Locate the cell with the specified text and output its (x, y) center coordinate. 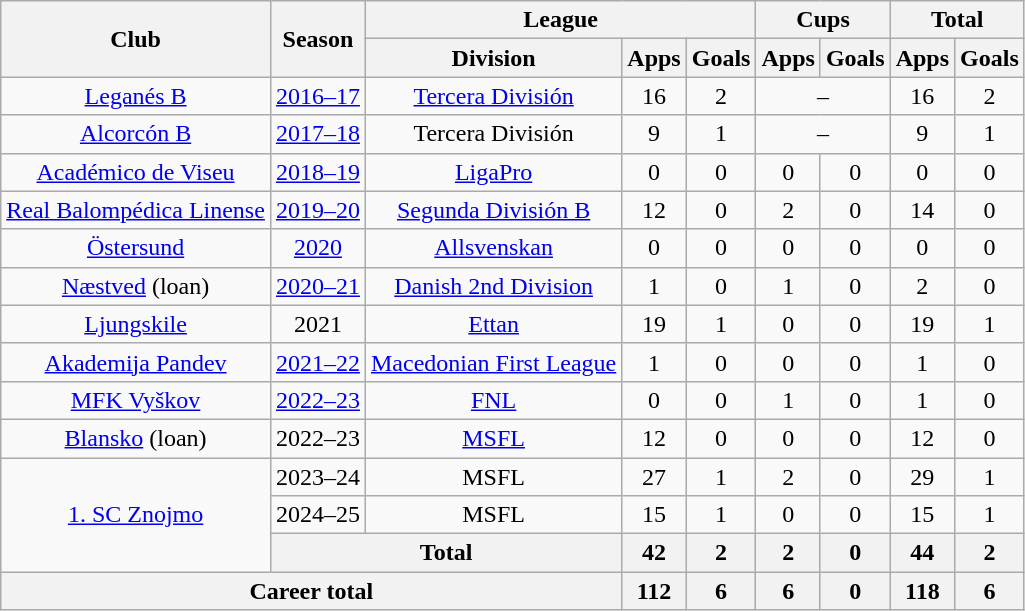
2020–21 (318, 286)
League (560, 20)
2019–20 (318, 210)
Ljungskile (136, 324)
118 (922, 591)
FNL (493, 400)
27 (654, 477)
Leganés B (136, 96)
112 (654, 591)
Alcorcón B (136, 134)
Cups (823, 20)
2024–25 (318, 515)
2021 (318, 324)
42 (654, 553)
Division (493, 58)
44 (922, 553)
2023–24 (318, 477)
29 (922, 477)
Club (136, 39)
Career total (312, 591)
14 (922, 210)
Danish 2nd Division (493, 286)
MFK Vyškov (136, 400)
1. SC Znojmo (136, 515)
Real Balompédica Linense (136, 210)
2020 (318, 248)
Académico de Viseu (136, 172)
LigaPro (493, 172)
Blansko (loan) (136, 438)
Næstved (loan) (136, 286)
Segunda División B (493, 210)
Allsvenskan (493, 248)
2017–18 (318, 134)
2018–19 (318, 172)
Macedonian First League (493, 362)
2021–22 (318, 362)
Akademija Pandev (136, 362)
Östersund (136, 248)
Ettan (493, 324)
2016–17 (318, 96)
Season (318, 39)
